Detect which cell encompasses the target text, then output its [X, Y] center coordinate. 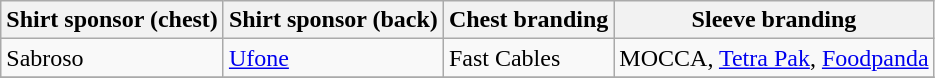
Shirt sponsor (back) [333, 20]
Ufone [333, 58]
Shirt sponsor (chest) [112, 20]
MOCCA, Tetra Pak, Foodpanda [774, 58]
Fast Cables [528, 58]
Chest branding [528, 20]
Sleeve branding [774, 20]
Sabroso [112, 58]
